Pinpoint the cell where the given text exists, returning its (X, Y) midpoint coordinate. 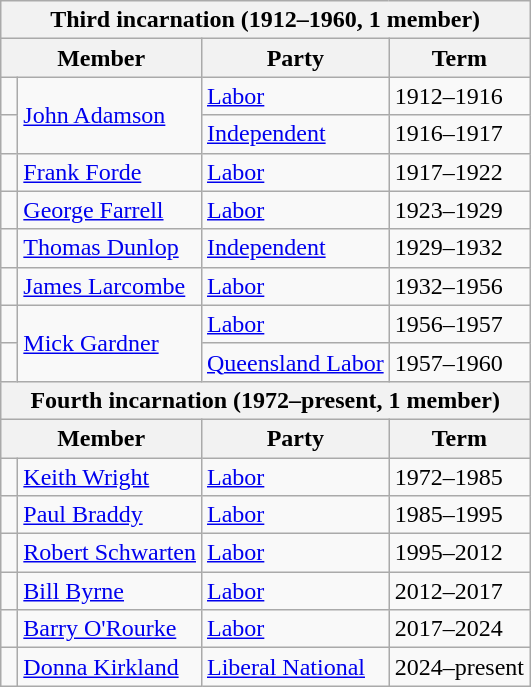
Keith Wright (110, 477)
Liberal National (295, 667)
1957–1960 (459, 362)
1917–1922 (459, 172)
Paul Braddy (110, 515)
2024–present (459, 667)
1995–2012 (459, 553)
Thomas Dunlop (110, 248)
1923–1929 (459, 210)
1956–1957 (459, 324)
1929–1932 (459, 248)
James Larcombe (110, 286)
2017–2024 (459, 629)
Barry O'Rourke (110, 629)
Robert Schwarten (110, 553)
1985–1995 (459, 515)
1932–1956 (459, 286)
Fourth incarnation (1972–present, 1 member) (266, 400)
1912–1916 (459, 96)
1916–1917 (459, 134)
Mick Gardner (110, 343)
Frank Forde (110, 172)
Donna Kirkland (110, 667)
2012–2017 (459, 591)
Bill Byrne (110, 591)
Third incarnation (1912–1960, 1 member) (266, 20)
Queensland Labor (295, 362)
1972–1985 (459, 477)
John Adamson (110, 115)
George Farrell (110, 210)
